Detect which cell encompasses the target text, then output its (X, Y) center coordinate. 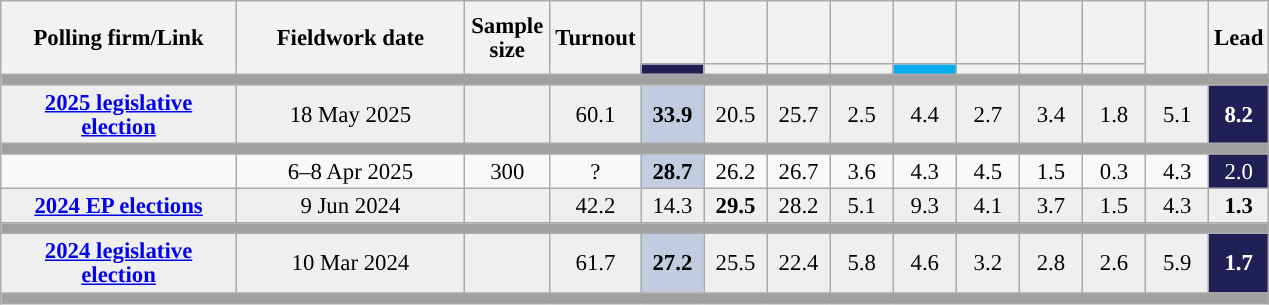
2024 EP elections (119, 206)
2025 legislative election (119, 114)
Turnout (596, 38)
2024 legislative election (119, 264)
61.7 (596, 264)
3.2 (988, 264)
28.2 (798, 206)
18 May 2025 (350, 114)
? (596, 172)
4.5 (988, 172)
5.8 (862, 264)
Lead (1239, 38)
2.6 (1114, 264)
25.7 (798, 114)
28.7 (672, 172)
9 Jun 2024 (350, 206)
4.6 (924, 264)
3.7 (1050, 206)
20.5 (736, 114)
33.9 (672, 114)
3.4 (1050, 114)
25.5 (736, 264)
14.3 (672, 206)
1.3 (1239, 206)
0.3 (1114, 172)
29.5 (736, 206)
300 (507, 172)
27.2 (672, 264)
2.0 (1239, 172)
5.9 (1178, 264)
9.3 (924, 206)
2.7 (988, 114)
10 Mar 2024 (350, 264)
1.7 (1239, 264)
1.8 (1114, 114)
26.7 (798, 172)
6–8 Apr 2025 (350, 172)
3.6 (862, 172)
26.2 (736, 172)
Fieldwork date (350, 38)
60.1 (596, 114)
8.2 (1239, 114)
2.8 (1050, 264)
4.1 (988, 206)
Sample size (507, 38)
22.4 (798, 264)
Polling firm/Link (119, 38)
42.2 (596, 206)
4.4 (924, 114)
2.5 (862, 114)
